Search for the cell housing the specified text and yield its (X, Y) center coordinate. 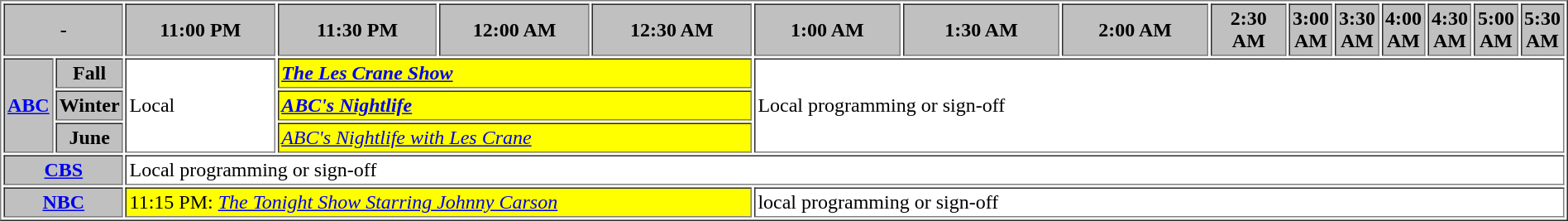
5:30 AM (1542, 30)
local programming or sign-off (1159, 202)
3:00 AM (1310, 30)
June (89, 137)
12:00 AM (514, 30)
5:00 AM (1495, 30)
2:30 AM (1249, 30)
4:00 AM (1403, 30)
12:30 AM (672, 30)
11:30 PM (357, 30)
2:00 AM (1135, 30)
Fall (89, 73)
NBC (63, 202)
1:30 AM (981, 30)
ABC (28, 105)
3:30 AM (1356, 30)
1:00 AM (827, 30)
ABC's Nightlife with Les Crane (514, 137)
4:30 AM (1449, 30)
CBS (63, 171)
ABC's Nightlife (514, 106)
The Les Crane Show (514, 73)
Winter (89, 106)
11:15 PM: The Tonight Show Starring Johnny Carson (438, 202)
Local (200, 105)
11:00 PM (200, 30)
- (63, 30)
